From the cell containing the given text, extract its center point as [x, y] coordinate. 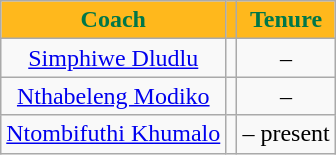
Tenure [286, 20]
Coach [114, 20]
– present [286, 134]
Ntombifuthi Khumalo [114, 134]
Simphiwe Dludlu [114, 58]
Nthabeleng Modiko [114, 96]
